From the cell containing the given text, extract its center point as [x, y] coordinate. 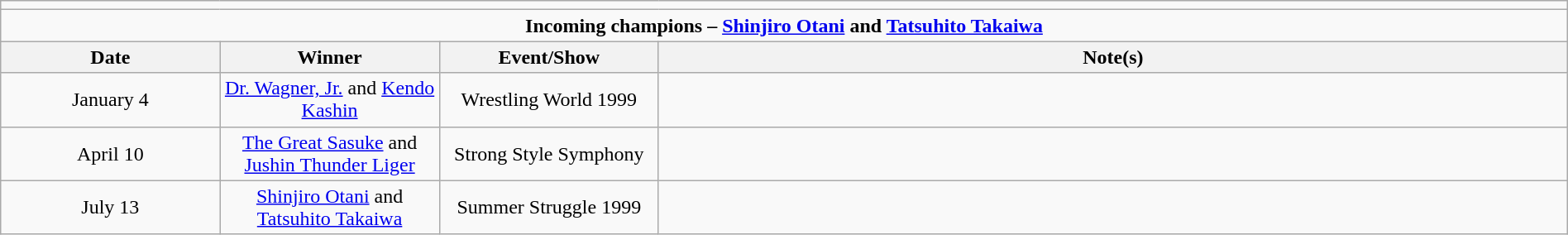
Wrestling World 1999 [549, 99]
April 10 [111, 154]
July 13 [111, 207]
Summer Struggle 1999 [549, 207]
Event/Show [549, 57]
Note(s) [1113, 57]
Incoming champions – Shinjiro Otani and Tatsuhito Takaiwa [784, 26]
Winner [329, 57]
Strong Style Symphony [549, 154]
The Great Sasuke and Jushin Thunder Liger [329, 154]
January 4 [111, 99]
Date [111, 57]
Shinjiro Otani and Tatsuhito Takaiwa [329, 207]
Dr. Wagner, Jr. and Kendo Kashin [329, 99]
